Find where the given text appears and provide that cell's center as [x, y] coordinate. 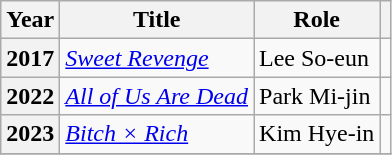
2017 [30, 58]
2022 [30, 96]
Sweet Revenge [157, 58]
Title [157, 20]
Role [317, 20]
2023 [30, 134]
Lee So-eun [317, 58]
Kim Hye-in [317, 134]
Park Mi-jin [317, 96]
Bitch × Rich [157, 134]
Year [30, 20]
All of Us Are Dead [157, 96]
